For the text-containing cell, return its midpoint in [X, Y] coordinate format. 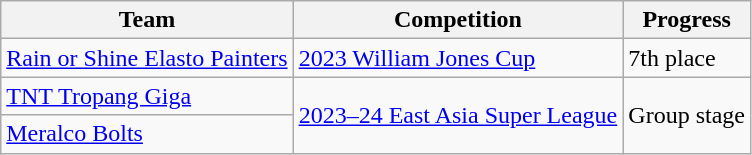
TNT Tropang Giga [147, 96]
2023 William Jones Cup [458, 58]
Group stage [687, 115]
2023–24 East Asia Super League [458, 115]
Competition [458, 20]
7th place [687, 58]
Meralco Bolts [147, 134]
Rain or Shine Elasto Painters [147, 58]
Team [147, 20]
Progress [687, 20]
